Detect which cell encompasses the target text, then output its (X, Y) center coordinate. 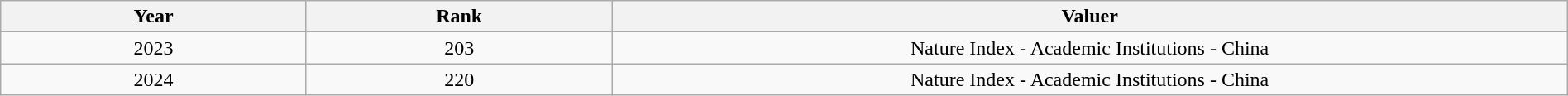
220 (459, 79)
2023 (154, 48)
Rank (459, 17)
Year (154, 17)
203 (459, 48)
Valuer (1090, 17)
2024 (154, 79)
